Capture the cell that displays the provided text and extract its (X, Y) central coordinate. 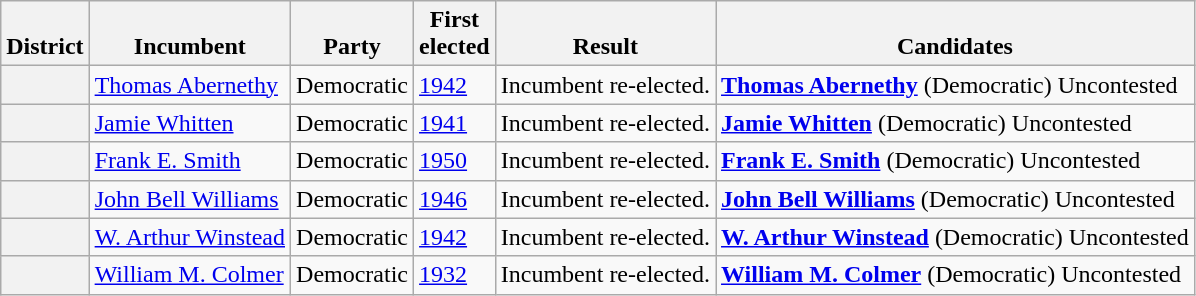
1941 (455, 123)
W. Arthur Winstead (Democratic) Uncontested (956, 237)
John Bell Williams (Democratic) Uncontested (956, 199)
Incumbent (190, 34)
Result (605, 34)
Firstelected (455, 34)
William M. Colmer (190, 275)
Candidates (956, 34)
Thomas Abernethy (Democratic) Uncontested (956, 85)
1932 (455, 275)
Frank E. Smith (190, 161)
Frank E. Smith (Democratic) Uncontested (956, 161)
Party (352, 34)
1946 (455, 199)
District (45, 34)
Jamie Whitten (190, 123)
W. Arthur Winstead (190, 237)
Thomas Abernethy (190, 85)
William M. Colmer (Democratic) Uncontested (956, 275)
John Bell Williams (190, 199)
1950 (455, 161)
Jamie Whitten (Democratic) Uncontested (956, 123)
